Return [X, Y] of the center of cell containing provided text 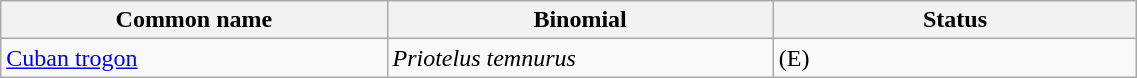
Binomial [580, 20]
Common name [194, 20]
Priotelus temnurus [580, 58]
(E) [955, 58]
Status [955, 20]
Cuban trogon [194, 58]
